Scan for the cell matching the given text and deliver its (X, Y) coordinate at center. 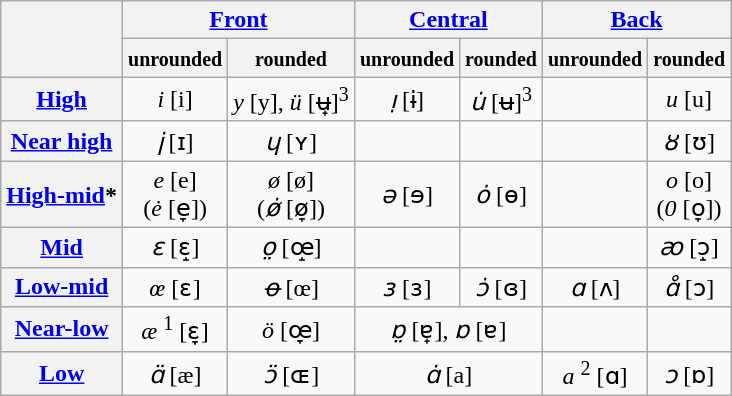
ꜵ [ɔ̝] (690, 248)
Near high (62, 141)
ꝋ [œ] (292, 287)
ɑ [ʌ] (594, 287)
ɔ [ɒ] (690, 374)
ȣ [ʊ] (690, 141)
ɑ̇ [a] (448, 374)
ɜ [ɜ] (406, 287)
Near-low (62, 330)
Front (239, 20)
ꞁ̇ [ɪ] (176, 141)
ø [ø] (ø̇ [ø̞]) (292, 194)
Back (636, 20)
e [e] (ė [e̞]) (176, 194)
ɛ [ɛ̝] (176, 248)
ı̣ [ɨ] (406, 100)
i [i] (176, 100)
ɑ̈ [æ] (176, 374)
a 2 [ɑ] (594, 374)
Central (448, 20)
o̤ [œ̝] (292, 248)
Low (62, 374)
u̇ [ʉ]3 (502, 100)
ɒ̤ [ɐ̟], ɒ [ɐ] (448, 330)
œ [ɛ] (176, 287)
High-mid* (62, 194)
ȯ [ɵ] (502, 194)
æ 1 [ɛ̞] (176, 330)
ɑ̊ [ɔ] (690, 287)
ɔ̇ [ɞ] (502, 287)
ɥ [ʏ] (292, 141)
ə [ɘ] (406, 194)
Low-mid (62, 287)
y [y], ü [ʉ̟]3 (292, 100)
ö [œ̞] (292, 330)
u [u] (690, 100)
o [o] (0 [o̞]) (690, 194)
High (62, 100)
ɔ̈ [ɶ] (292, 374)
Mid (62, 248)
